Determine the (x, y) coordinate at the center of the cell enclosing the given text.  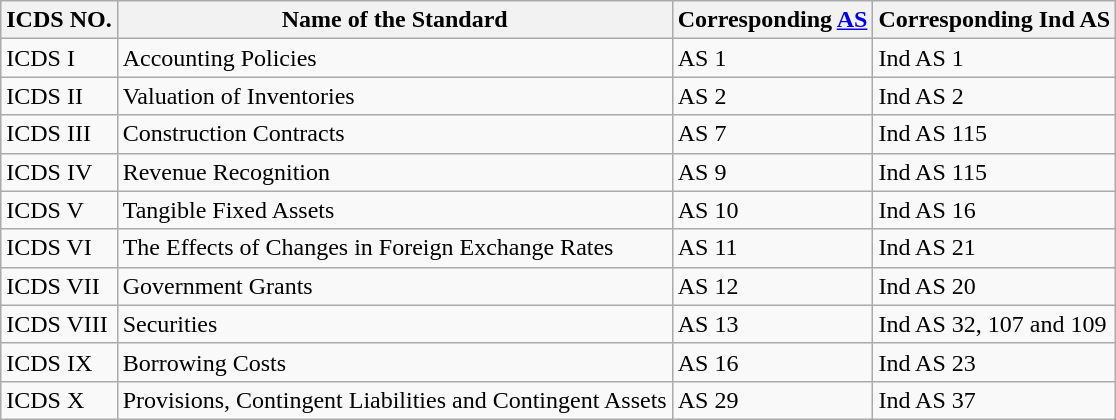
AS 16 (772, 362)
Ind AS 20 (994, 286)
Ind AS 2 (994, 96)
Construction Contracts (394, 134)
ICDS II (59, 96)
AS 10 (772, 210)
Corresponding Ind AS (994, 20)
Ind AS 37 (994, 400)
AS 13 (772, 324)
AS 7 (772, 134)
Ind AS 16 (994, 210)
AS 11 (772, 248)
ICDS NO. (59, 20)
Ind AS 23 (994, 362)
AS 9 (772, 172)
AS 2 (772, 96)
Accounting Policies (394, 58)
ICDS X (59, 400)
ICDS IX (59, 362)
Government Grants (394, 286)
AS 12 (772, 286)
The Effects of Changes in Foreign Exchange Rates (394, 248)
Ind AS 1 (994, 58)
Corresponding AS (772, 20)
ICDS VIII (59, 324)
Ind AS 32, 107 and 109 (994, 324)
Provisions, Contingent Liabilities and Contingent Assets (394, 400)
Tangible Fixed Assets (394, 210)
ICDS VI (59, 248)
Valuation of Inventories (394, 96)
ICDS I (59, 58)
Revenue Recognition (394, 172)
Securities (394, 324)
ICDS IV (59, 172)
AS 1 (772, 58)
ICDS III (59, 134)
Ind AS 21 (994, 248)
AS 29 (772, 400)
Name of the Standard (394, 20)
Borrowing Costs (394, 362)
ICDS VII (59, 286)
ICDS V (59, 210)
